Determine the (x, y) coordinate at the center of the cell enclosing the given text.  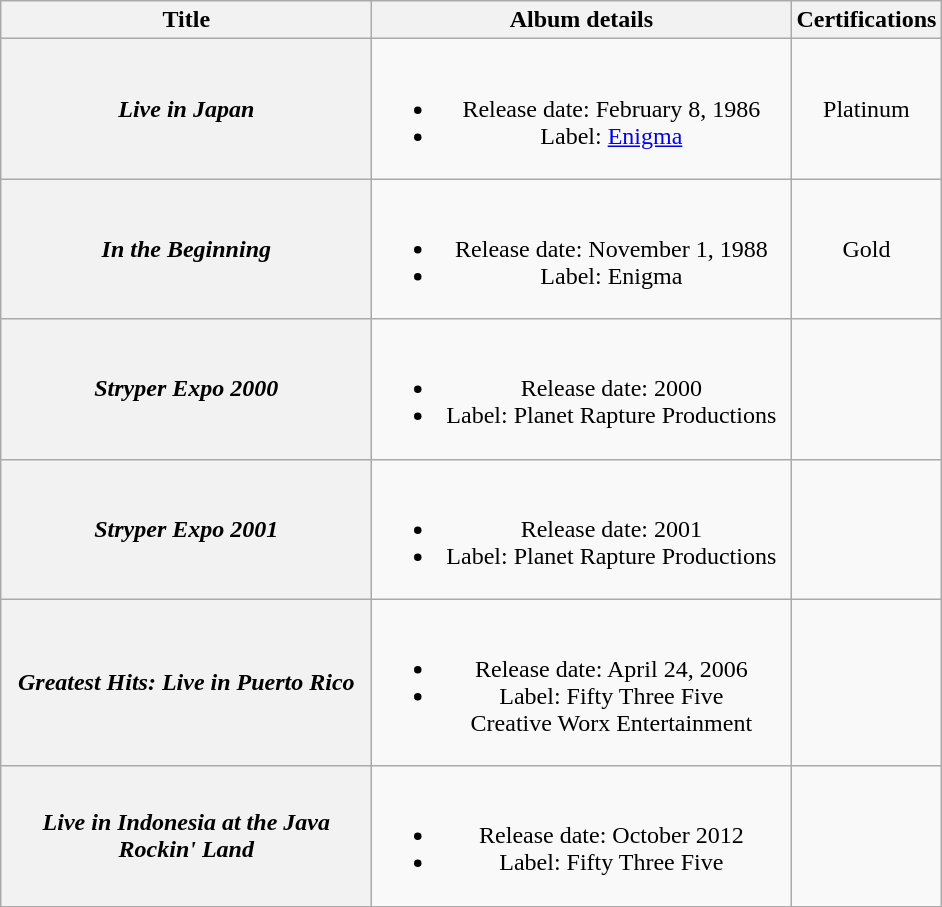
Live in Indonesia at the Java Rockin' Land (186, 836)
Release date: April 24, 2006Label: Fifty Three FiveCreative Worx Entertainment (582, 682)
In the Beginning (186, 249)
Release date: November 1, 1988Label: Enigma (582, 249)
Title (186, 20)
Live in Japan (186, 109)
Stryper Expo 2000 (186, 389)
Release date: 2000Label: Planet Rapture Productions (582, 389)
Album details (582, 20)
Release date: February 8, 1986Label: Enigma (582, 109)
Release date: October 2012Label: Fifty Three Five (582, 836)
Certifications (866, 20)
Gold (866, 249)
Release date: 2001Label: Planet Rapture Productions (582, 529)
Platinum (866, 109)
Greatest Hits: Live in Puerto Rico (186, 682)
Stryper Expo 2001 (186, 529)
